For the text-containing cell, return its midpoint in [X, Y] coordinate format. 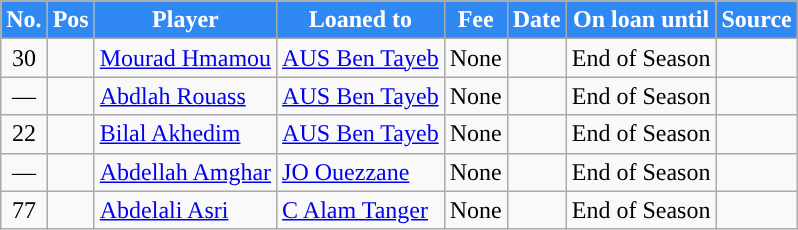
Abdellah Amghar [185, 172]
Pos [70, 20]
No. [24, 20]
Abdlah Rouass [185, 96]
JO Ouezzane [361, 172]
Bilal Akhedim [185, 134]
Player [185, 20]
30 [24, 58]
77 [24, 210]
C Alam Tanger [361, 210]
Date [536, 20]
Fee [476, 20]
Mourad Hmamou [185, 58]
Source [756, 20]
Loaned to [361, 20]
On loan until [641, 20]
Abdelali Asri [185, 210]
22 [24, 134]
